Output the (X, Y) coordinate of the center of the cell containing the given text.  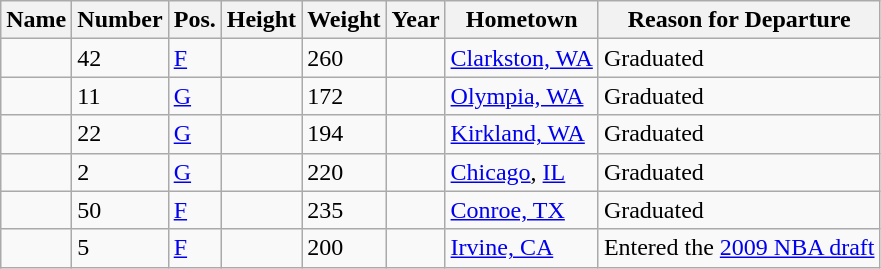
194 (344, 134)
50 (120, 210)
235 (344, 210)
Chicago, IL (522, 172)
Conroe, TX (522, 210)
22 (120, 134)
Entered the 2009 NBA draft (739, 248)
42 (120, 58)
Height (261, 20)
Name (36, 20)
Year (416, 20)
Weight (344, 20)
5 (120, 248)
Number (120, 20)
220 (344, 172)
Hometown (522, 20)
Irvine, CA (522, 248)
Reason for Departure (739, 20)
Olympia, WA (522, 96)
2 (120, 172)
172 (344, 96)
Clarkston, WA (522, 58)
200 (344, 248)
11 (120, 96)
Pos. (194, 20)
260 (344, 58)
Kirkland, WA (522, 134)
